For the text-containing cell, return its midpoint in [x, y] coordinate format. 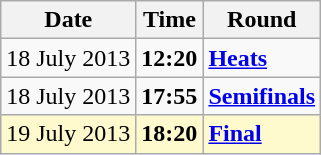
Time [170, 20]
Date [68, 20]
Semifinals [262, 96]
Final [262, 134]
17:55 [170, 96]
18:20 [170, 134]
Round [262, 20]
12:20 [170, 58]
Heats [262, 58]
19 July 2013 [68, 134]
